Find where the given text appears and provide that cell's center as (X, Y) coordinate. 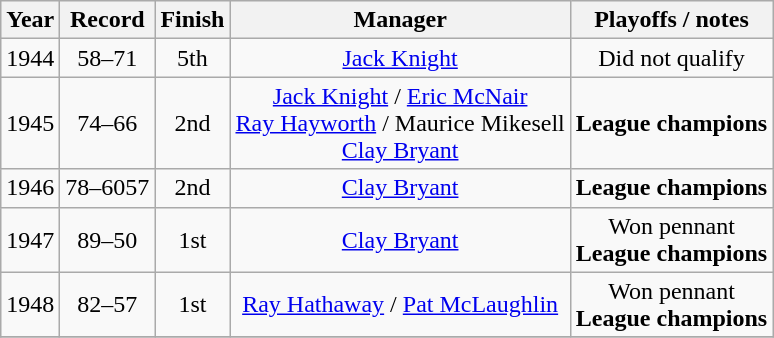
5th (192, 58)
Playoffs / notes (671, 20)
Finish (192, 20)
1947 (30, 240)
Year (30, 20)
1945 (30, 123)
Record (108, 20)
Jack Knight (400, 58)
Manager (400, 20)
89–50 (108, 240)
1946 (30, 188)
1944 (30, 58)
74–66 (108, 123)
58–71 (108, 58)
Ray Hathaway / Pat McLaughlin (400, 304)
78–6057 (108, 188)
Did not qualify (671, 58)
Jack Knight / Eric McNair Ray Hayworth / Maurice Mikesell Clay Bryant (400, 123)
82–57 (108, 304)
1948 (30, 304)
